Output the (x, y) coordinate of the center of the cell containing the given text.  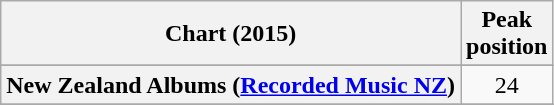
Chart (2015) (231, 34)
Peakposition (506, 34)
New Zealand Albums (Recorded Music NZ) (231, 85)
24 (506, 85)
